Search for the cell housing the specified text and yield its (X, Y) center coordinate. 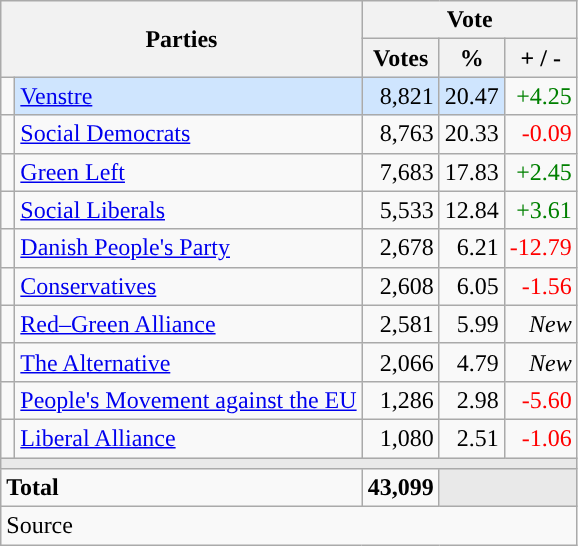
-5.60 (540, 400)
2.98 (472, 400)
1,080 (400, 438)
-0.09 (540, 134)
4.79 (472, 362)
Social Democrats (188, 134)
8,763 (400, 134)
2,678 (400, 248)
+ / - (540, 58)
+4.25 (540, 96)
Parties (182, 39)
2,608 (400, 286)
% (472, 58)
Votes (400, 58)
5,533 (400, 210)
6.21 (472, 248)
Green Left (188, 172)
People's Movement against the EU (188, 400)
Social Liberals (188, 210)
43,099 (400, 488)
Venstre (188, 96)
5.99 (472, 324)
-1.06 (540, 438)
2,066 (400, 362)
20.33 (472, 134)
20.47 (472, 96)
+2.45 (540, 172)
-1.56 (540, 286)
17.83 (472, 172)
The Alternative (188, 362)
2.51 (472, 438)
8,821 (400, 96)
12.84 (472, 210)
Source (290, 526)
1,286 (400, 400)
Total (182, 488)
Conservatives (188, 286)
Liberal Alliance (188, 438)
Red–Green Alliance (188, 324)
+3.61 (540, 210)
2,581 (400, 324)
7,683 (400, 172)
Danish People's Party (188, 248)
6.05 (472, 286)
-12.79 (540, 248)
Vote (470, 20)
